Detect which cell encompasses the target text, then output its [X, Y] center coordinate. 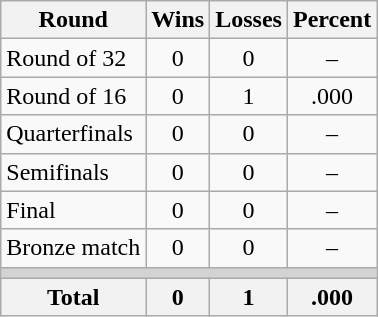
Losses [249, 20]
Total [74, 297]
Round of 16 [74, 96]
Round of 32 [74, 58]
Quarterfinals [74, 134]
Bronze match [74, 248]
Wins [178, 20]
Percent [332, 20]
Semifinals [74, 172]
Round [74, 20]
Final [74, 210]
